For the text-containing cell, return its midpoint in (x, y) coordinate format. 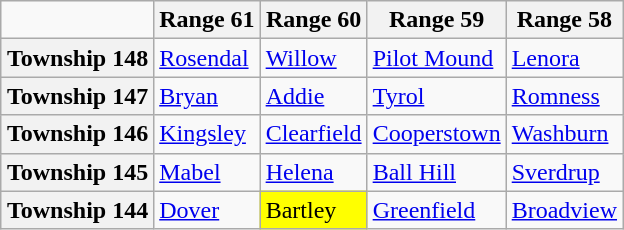
Township 147 (77, 96)
Dover (207, 210)
Township 148 (77, 58)
Clearfield (314, 134)
Helena (314, 172)
Ball Hill (436, 172)
Washburn (564, 134)
Romness (564, 96)
Broadview (564, 210)
Addie (314, 96)
Pilot Mound (436, 58)
Range 60 (314, 20)
Willow (314, 58)
Bryan (207, 96)
Range 61 (207, 20)
Lenora (564, 58)
Greenfield (436, 210)
Kingsley (207, 134)
Range 58 (564, 20)
Cooperstown (436, 134)
Township 146 (77, 134)
Rosendal (207, 58)
Township 145 (77, 172)
Township 144 (77, 210)
Tyrol (436, 96)
Mabel (207, 172)
Sverdrup (564, 172)
Bartley (314, 210)
Range 59 (436, 20)
